Extract the [X, Y] coordinate from the center of the cell holding the provided text.  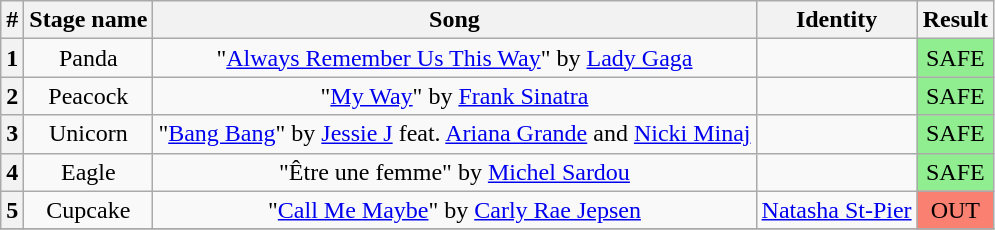
Eagle [88, 172]
Natasha St-Pier [836, 210]
Result [955, 20]
"Être une femme" by Michel Sardou [454, 172]
5 [12, 210]
# [12, 20]
Peacock [88, 96]
3 [12, 134]
"Bang Bang" by Jessie J feat. Ariana Grande and Nicki Minaj [454, 134]
"Call Me Maybe" by Carly Rae Jepsen [454, 210]
1 [12, 58]
"My Way" by Frank Sinatra [454, 96]
OUT [955, 210]
"Always Remember Us This Way" by Lady Gaga [454, 58]
Song [454, 20]
Panda [88, 58]
Identity [836, 20]
Stage name [88, 20]
Cupcake [88, 210]
Unicorn [88, 134]
4 [12, 172]
2 [12, 96]
